Pinpoint the cell where the given text exists, returning its [X, Y] midpoint coordinate. 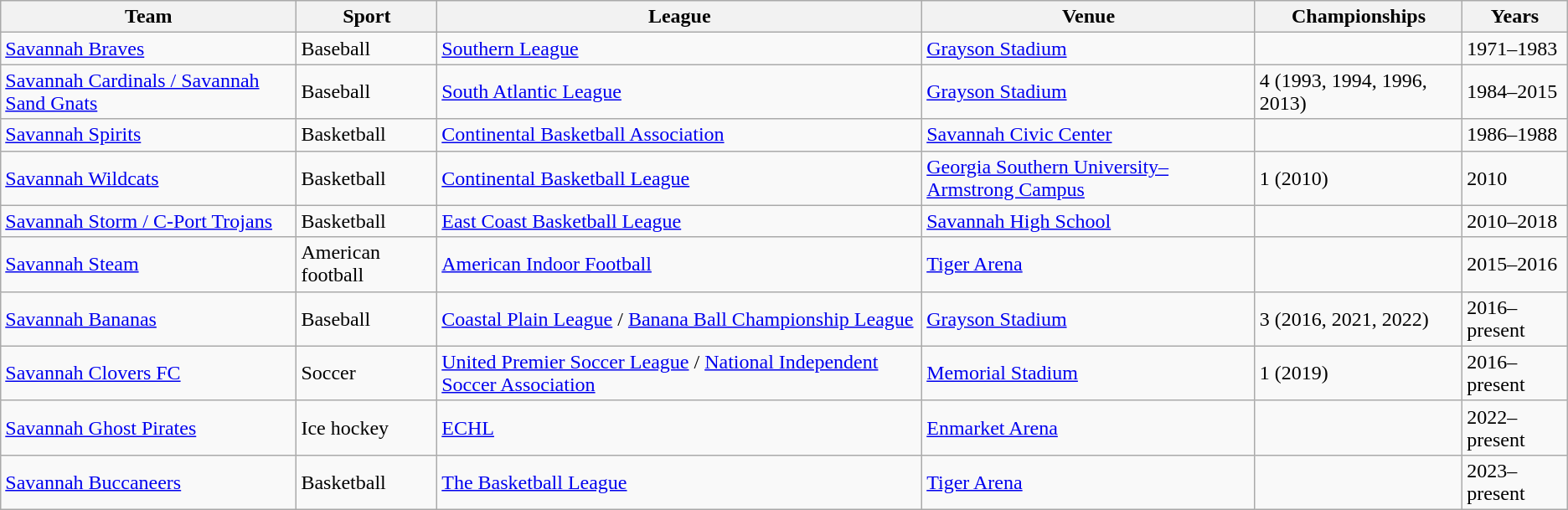
American football [367, 265]
Southern League [680, 49]
Savannah Storm / C-Port Trojans [149, 221]
Team [149, 17]
Savannah Bananas [149, 318]
Savannah Steam [149, 265]
Enmarket Arena [1089, 427]
4 (1993, 1994, 1996, 2013) [1359, 92]
East Coast Basketball League [680, 221]
Soccer [367, 373]
Savannah Clovers FC [149, 373]
Coastal Plain League / Banana Ball Championship League [680, 318]
Savannah Spirits [149, 135]
Savannah High School [1089, 221]
1 (2019) [1359, 373]
Memorial Stadium [1089, 373]
The Basketball League [680, 482]
Savannah Wildcats [149, 178]
American Indoor Football [680, 265]
2022–present [1514, 427]
South Atlantic League [680, 92]
1971–1983 [1514, 49]
3 (2016, 2021, 2022) [1359, 318]
Savannah Buccaneers [149, 482]
Ice hockey [367, 427]
Venue [1089, 17]
1986–1988 [1514, 135]
Savannah Civic Center [1089, 135]
Sport [367, 17]
Years [1514, 17]
ECHL [680, 427]
2015–2016 [1514, 265]
Savannah Ghost Pirates [149, 427]
League [680, 17]
Savannah Cardinals / Savannah Sand Gnats [149, 92]
Continental Basketball League [680, 178]
1 (2010) [1359, 178]
Savannah Braves [149, 49]
2010 [1514, 178]
2023–present [1514, 482]
1984–2015 [1514, 92]
Georgia Southern University–Armstrong Campus [1089, 178]
2010–2018 [1514, 221]
United Premier Soccer League / National Independent Soccer Association [680, 373]
Championships [1359, 17]
Continental Basketball Association [680, 135]
